Locate the cell with the specified text and output its (X, Y) center coordinate. 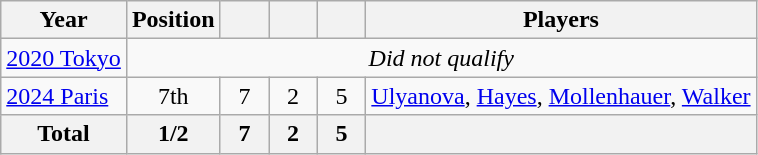
Players (561, 20)
Ulyanova, Hayes, Mollenhauer, Walker (561, 96)
1/2 (173, 134)
Total (64, 134)
Position (173, 20)
7th (173, 96)
2024 Paris (64, 96)
2020 Tokyo (64, 58)
Did not qualify (441, 58)
Year (64, 20)
